Extract the (x, y) coordinate from the center of the cell holding the provided text.  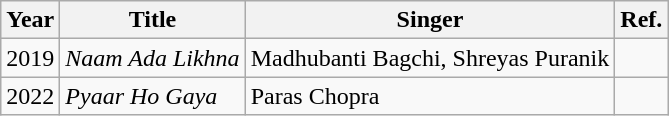
2022 (30, 96)
Year (30, 20)
2019 (30, 58)
Ref. (642, 20)
Singer (430, 20)
Pyaar Ho Gaya (152, 96)
Naam Ada Likhna (152, 58)
Title (152, 20)
Paras Chopra (430, 96)
Madhubanti Bagchi, Shreyas Puranik (430, 58)
